Return (X, Y) of the center of cell containing provided text 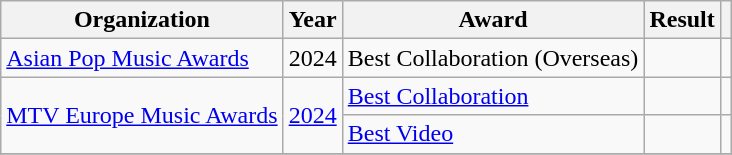
Best Collaboration (Overseas) (493, 58)
Year (312, 20)
Organization (142, 20)
Award (493, 20)
Best Collaboration (493, 96)
Asian Pop Music Awards (142, 58)
Result (682, 20)
Best Video (493, 134)
MTV Europe Music Awards (142, 115)
